Pinpoint the cell where the given text exists, returning its (X, Y) midpoint coordinate. 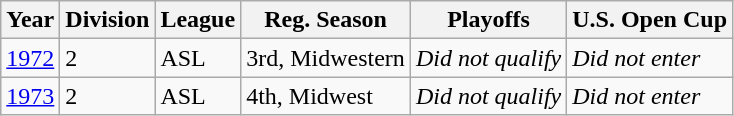
League (198, 20)
4th, Midwest (326, 96)
Reg. Season (326, 20)
Division (108, 20)
Playoffs (488, 20)
1973 (30, 96)
U.S. Open Cup (650, 20)
Year (30, 20)
1972 (30, 58)
3rd, Midwestern (326, 58)
